Return [x, y] of the center of cell containing provided text 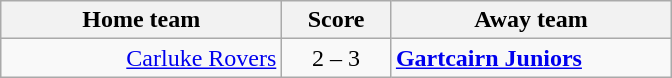
2 – 3 [336, 58]
Carluke Rovers [142, 58]
Score [336, 20]
Home team [142, 20]
Gartcairn Juniors [530, 58]
Away team [530, 20]
